Locate the cell with the specified text and output its [x, y] center coordinate. 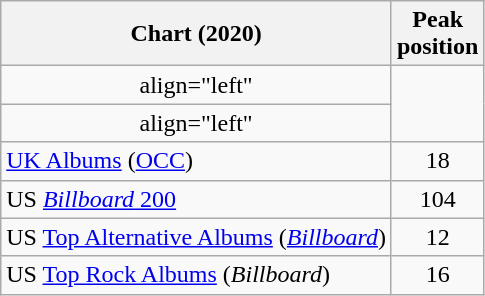
104 [437, 199]
16 [437, 275]
UK Albums (OCC) [196, 161]
Peak position [437, 34]
US Top Alternative Albums (Billboard) [196, 237]
US Billboard 200 [196, 199]
12 [437, 237]
US Top Rock Albums (Billboard) [196, 275]
Chart (2020) [196, 34]
18 [437, 161]
